Determine the [x, y] coordinate at the center of the cell enclosing the given text.  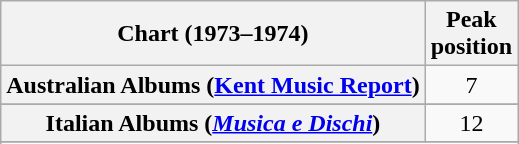
Chart (1973–1974) [213, 34]
Peakposition [471, 34]
Australian Albums (Kent Music Report) [213, 85]
Italian Albums (Musica e Dischi) [213, 123]
7 [471, 85]
12 [471, 123]
